Detect which cell encompasses the target text, then output its (x, y) center coordinate. 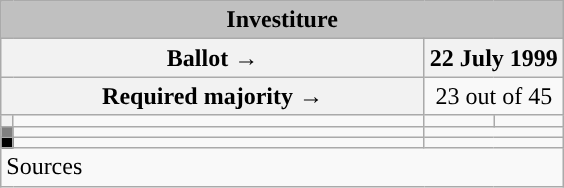
Ballot → (213, 58)
Investiture (282, 20)
22 July 1999 (494, 58)
Sources (282, 167)
Required majority → (213, 96)
23 out of 45 (494, 96)
